Search for the cell housing the specified text and yield its (X, Y) center coordinate. 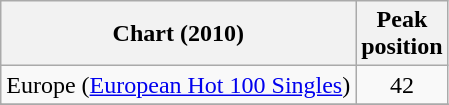
Europe (European Hot 100 Singles) (178, 85)
Peakposition (402, 34)
Chart (2010) (178, 34)
42 (402, 85)
